Locate the cell with the specified text and output its [x, y] center coordinate. 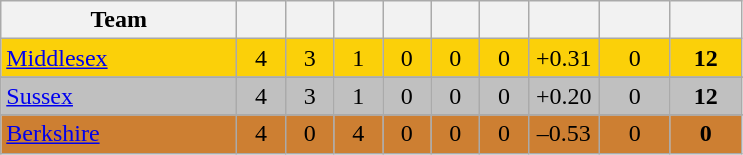
Middlesex [119, 58]
Team [119, 20]
–0.53 [564, 134]
Sussex [119, 96]
+0.31 [564, 58]
Berkshire [119, 134]
+0.20 [564, 96]
